Extract the (X, Y) coordinate from the center of the cell holding the provided text.  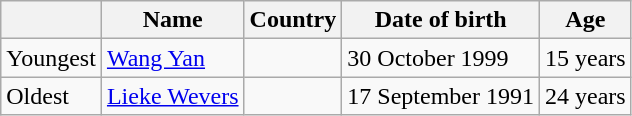
Lieke Wevers (172, 96)
Name (172, 20)
Country (293, 20)
Oldest (52, 96)
24 years (585, 96)
Wang Yan (172, 58)
Age (585, 20)
15 years (585, 58)
Date of birth (441, 20)
17 September 1991 (441, 96)
30 October 1999 (441, 58)
Youngest (52, 58)
